Locate the cell with the specified text and output its [x, y] center coordinate. 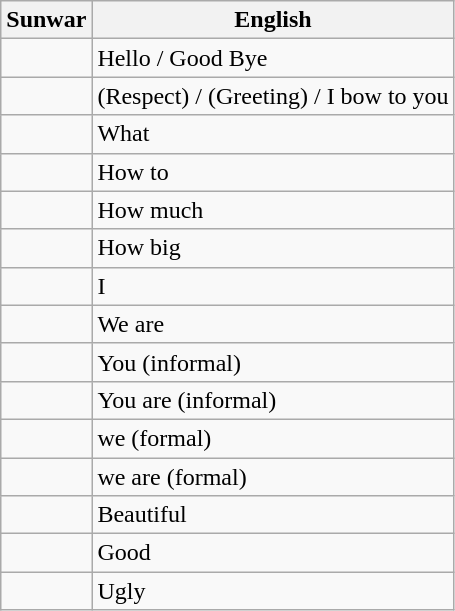
How to [273, 172]
Good [273, 553]
English [273, 20]
We are [273, 324]
I [273, 286]
(Respect) / (Greeting) / I bow to you [273, 96]
Hello / Good Bye [273, 58]
You are (informal) [273, 400]
You (informal) [273, 362]
Beautiful [273, 515]
we (formal) [273, 438]
Ugly [273, 591]
What [273, 134]
we are (formal) [273, 477]
Sunwar [46, 20]
How big [273, 248]
How much [273, 210]
